Provide the (X, Y) coordinate of the cell's center where the given text is located.  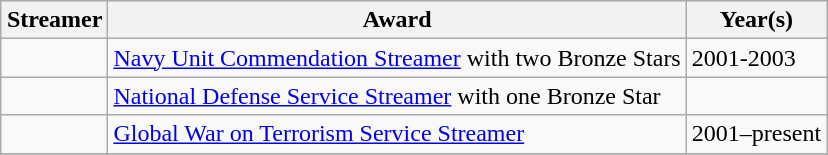
Navy Unit Commendation Streamer with two Bronze Stars (397, 58)
2001–present (756, 134)
Streamer (54, 20)
Year(s) (756, 20)
Global War on Terrorism Service Streamer (397, 134)
National Defense Service Streamer with one Bronze Star (397, 96)
2001-2003 (756, 58)
Award (397, 20)
